Capture the cell that displays the provided text and extract its [X, Y] central coordinate. 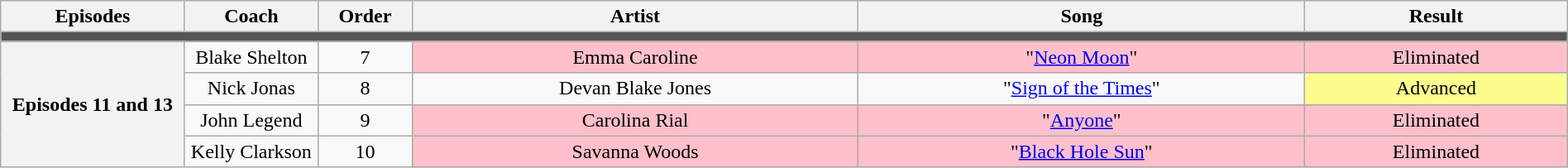
Carolina Rial [635, 120]
Artist [635, 17]
"Neon Moon" [1082, 57]
Song [1082, 17]
Order [366, 17]
9 [366, 120]
Advanced [1437, 89]
Emma Caroline [635, 57]
Episodes 11 and 13 [93, 104]
"Black Hole Sun" [1082, 151]
John Legend [251, 120]
10 [366, 151]
Kelly Clarkson [251, 151]
"Sign of the Times" [1082, 89]
Savanna Woods [635, 151]
Nick Jonas [251, 89]
Coach [251, 17]
7 [366, 57]
Devan Blake Jones [635, 89]
"Anyone" [1082, 120]
8 [366, 89]
Episodes [93, 17]
Blake Shelton [251, 57]
Result [1437, 17]
